From the cell containing the given text, extract its center point as [x, y] coordinate. 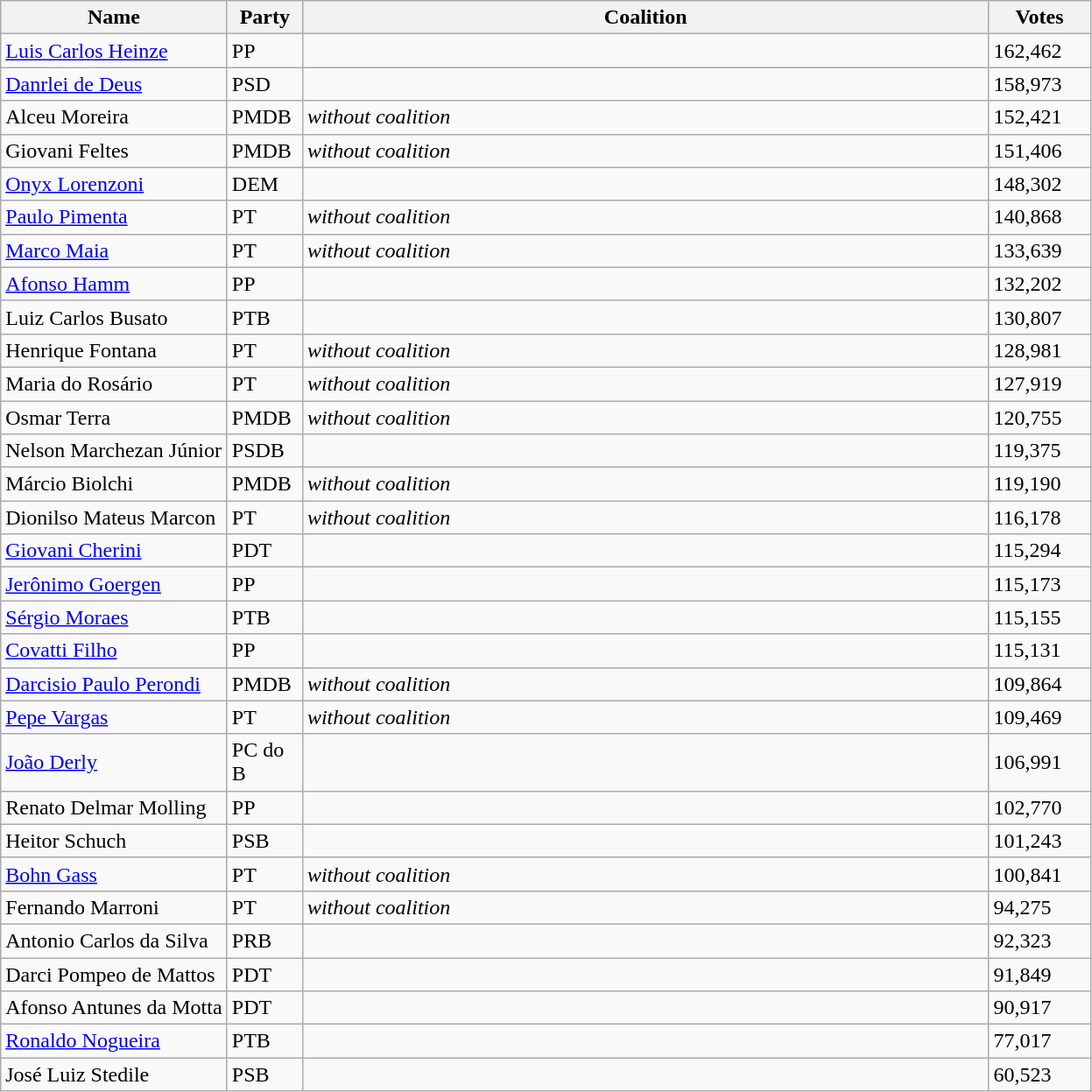
115,173 [1039, 584]
100,841 [1039, 874]
Luis Carlos Heinze [114, 51]
115,131 [1039, 651]
Paulo Pimenta [114, 217]
Luiz Carlos Busato [114, 317]
127,919 [1039, 384]
PRB [264, 941]
João Derly [114, 762]
152,421 [1039, 117]
109,864 [1039, 684]
PSDB [264, 451]
115,155 [1039, 617]
92,323 [1039, 941]
Nelson Marchezan Júnior [114, 451]
119,190 [1039, 484]
Giovani Feltes [114, 151]
77,017 [1039, 1041]
Dionilso Mateus Marcon [114, 518]
119,375 [1039, 451]
Pepe Vargas [114, 717]
Danrlei de Deus [114, 84]
Name [114, 18]
162,462 [1039, 51]
Jerônimo Goergen [114, 584]
Márcio Biolchi [114, 484]
128,981 [1039, 350]
90,917 [1039, 1008]
Alceu Moreira [114, 117]
109,469 [1039, 717]
PSD [264, 84]
Afonso Antunes da Motta [114, 1008]
94,275 [1039, 907]
Bohn Gass [114, 874]
Osmar Terra [114, 418]
Antonio Carlos da Silva [114, 941]
Darci Pompeo de Mattos [114, 975]
PC do B [264, 762]
101,243 [1039, 841]
140,868 [1039, 217]
Covatti Filho [114, 651]
Heitor Schuch [114, 841]
Afonso Hamm [114, 284]
Sérgio Moraes [114, 617]
Onyx Lorenzoni [114, 184]
102,770 [1039, 807]
Henrique Fontana [114, 350]
91,849 [1039, 975]
Votes [1039, 18]
Fernando Marroni [114, 907]
Marco Maia [114, 250]
Ronaldo Nogueira [114, 1041]
158,973 [1039, 84]
148,302 [1039, 184]
151,406 [1039, 151]
Maria do Rosário [114, 384]
Coalition [645, 18]
132,202 [1039, 284]
José Luiz Stedile [114, 1074]
120,755 [1039, 418]
DEM [264, 184]
Giovani Cherini [114, 551]
Darcisio Paulo Perondi [114, 684]
133,639 [1039, 250]
60,523 [1039, 1074]
115,294 [1039, 551]
130,807 [1039, 317]
Party [264, 18]
116,178 [1039, 518]
Renato Delmar Molling [114, 807]
106,991 [1039, 762]
